Locate the cell with the specified text and output its (x, y) center coordinate. 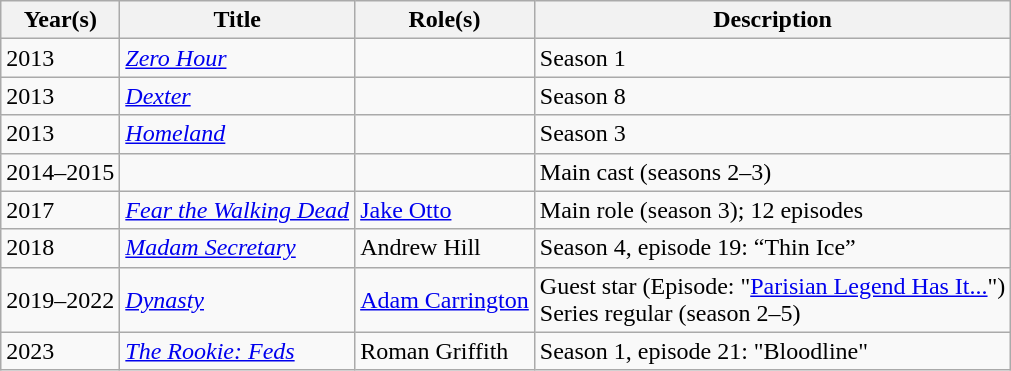
Title (238, 20)
Description (772, 20)
Year(s) (60, 20)
Season 3 (772, 134)
Jake Otto (445, 210)
Guest star (Episode: "Parisian Legend Has It...")Series regular (season 2–5) (772, 300)
Dynasty (238, 300)
Season 4, episode 19: “Thin Ice” (772, 248)
2014–2015 (60, 172)
2017 (60, 210)
Dexter (238, 96)
Main cast (seasons 2–3) (772, 172)
Zero Hour (238, 58)
2018 (60, 248)
Season 8 (772, 96)
Roman Griffith (445, 351)
Season 1, episode 21: "Bloodline" (772, 351)
Season 1 (772, 58)
2019–2022 (60, 300)
Fear the Walking Dead (238, 210)
Adam Carrington (445, 300)
Andrew Hill (445, 248)
Madam Secretary (238, 248)
The Rookie: Feds (238, 351)
Main role (season 3); 12 episodes (772, 210)
Homeland (238, 134)
Role(s) (445, 20)
2023 (60, 351)
